Output the (X, Y) coordinate of the center of the cell containing the given text.  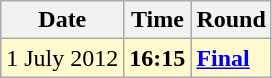
Time (158, 20)
Round (231, 20)
Date (62, 20)
Final (231, 58)
16:15 (158, 58)
1 July 2012 (62, 58)
